Locate the cell with the specified text and output its [x, y] center coordinate. 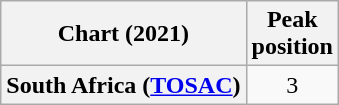
Chart (2021) [124, 34]
Peakposition [292, 34]
South Africa (TOSAC) [124, 85]
3 [292, 85]
